Locate the cell with the specified text and output its (X, Y) center coordinate. 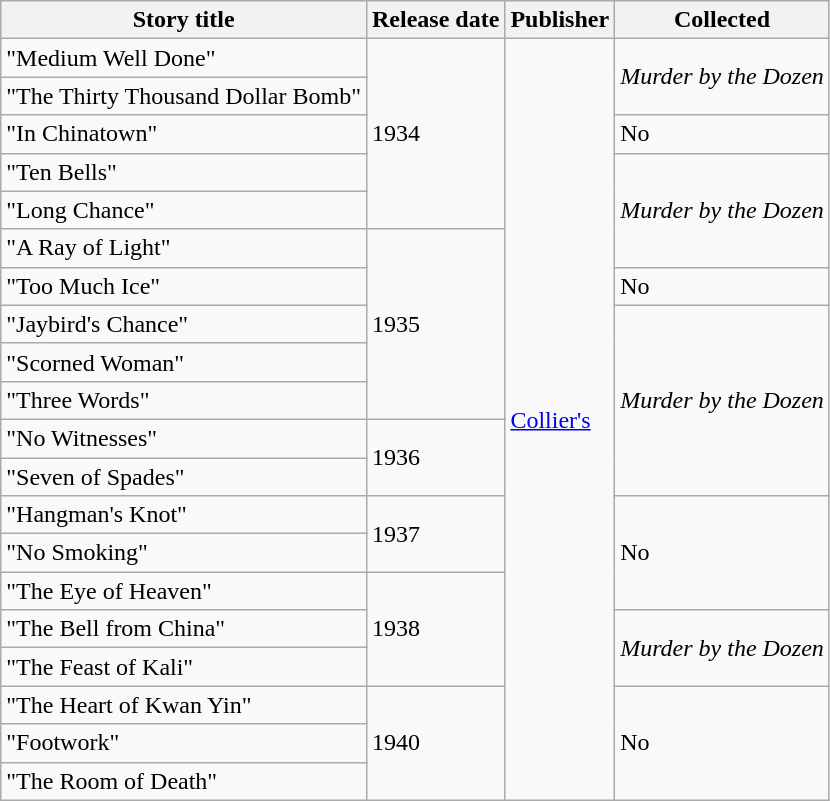
"Long Chance" (184, 210)
Publisher (560, 20)
"Jaybird's Chance" (184, 324)
1935 (435, 324)
"Footwork" (184, 743)
Release date (435, 20)
"Three Words" (184, 400)
"In Chinatown" (184, 134)
Story title (184, 20)
Collier's (560, 420)
1934 (435, 134)
1937 (435, 534)
"The Thirty Thousand Dollar Bomb" (184, 96)
1936 (435, 457)
"The Bell from China" (184, 629)
"Scorned Woman" (184, 362)
"The Feast of Kali" (184, 667)
"Seven of Spades" (184, 477)
Collected (722, 20)
"Medium Well Done" (184, 58)
"A Ray of Light" (184, 248)
"No Smoking" (184, 553)
"The Room of Death" (184, 781)
"The Heart of Kwan Yin" (184, 705)
1938 (435, 629)
"Ten Bells" (184, 172)
"The Eye of Heaven" (184, 591)
1940 (435, 743)
"Too Much Ice" (184, 286)
"Hangman's Knot" (184, 515)
"No Witnesses" (184, 438)
